Identify which cell holds the provided text, then report its [x, y] central coordinate. 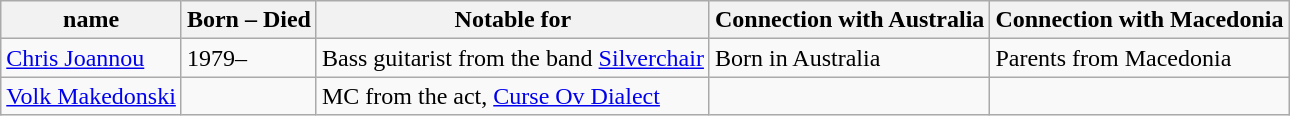
Volk Makedonski [92, 96]
Connection with Macedonia [1140, 20]
MC from the act, Curse Ov Dialect [512, 96]
Notable for [512, 20]
Bass guitarist from the band Silverchair [512, 58]
1979– [248, 58]
Chris Joannou [92, 58]
Parents from Macedonia [1140, 58]
name [92, 20]
Born – Died [248, 20]
Born in Australia [849, 58]
Connection with Australia [849, 20]
